Provide the (x, y) coordinate of the cell's center where the given text is located.  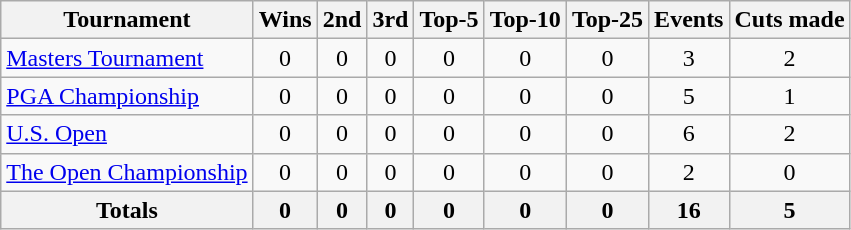
PGA Championship (127, 96)
Totals (127, 210)
6 (689, 134)
Tournament (127, 20)
The Open Championship (127, 172)
U.S. Open (127, 134)
Top-25 (607, 20)
Events (689, 20)
Cuts made (790, 20)
Wins (285, 20)
1 (790, 96)
Top-10 (525, 20)
16 (689, 210)
Top-5 (449, 20)
Masters Tournament (127, 58)
3rd (390, 20)
3 (689, 58)
2nd (342, 20)
